Scan for the cell matching the given text and deliver its [x, y] coordinate at center. 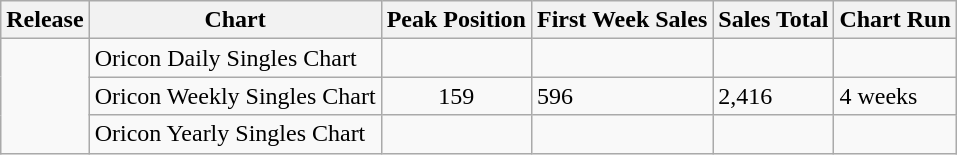
2,416 [774, 96]
Oricon Yearly Singles Chart [235, 134]
Chart Run [895, 20]
Peak Position [456, 20]
Sales Total [774, 20]
Oricon Weekly Singles Chart [235, 96]
159 [456, 96]
First Week Sales [622, 20]
596 [622, 96]
Chart [235, 20]
Oricon Daily Singles Chart [235, 58]
4 weeks [895, 96]
Release [45, 20]
